Determine the (x, y) coordinate at the center of the cell enclosing the given text.  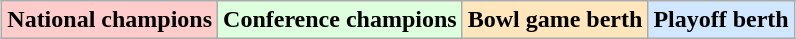
Conference champions (340, 20)
Playoff berth (721, 20)
National champions (110, 20)
Bowl game berth (555, 20)
